Provide the (X, Y) coordinate of the cell's center where the given text is located.  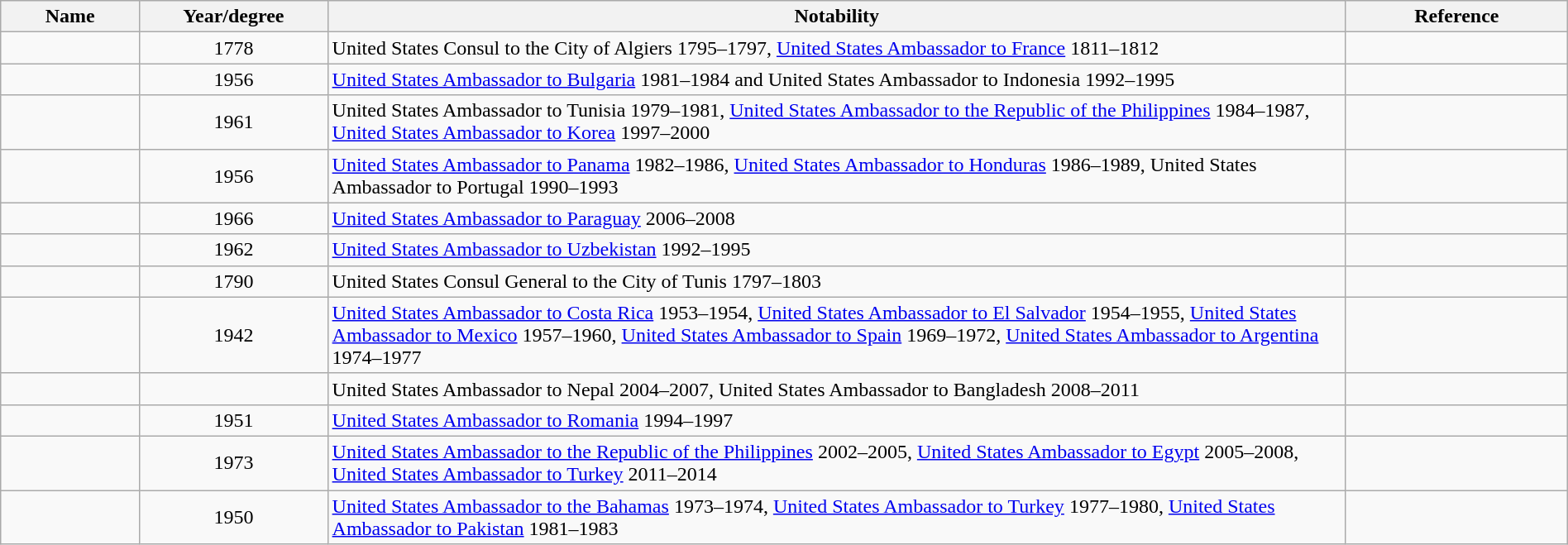
1790 (233, 281)
Name (70, 17)
1778 (233, 48)
United States Ambassador to Paraguay 2006–2008 (837, 218)
1961 (233, 122)
Year/degree (233, 17)
United States Ambassador to Panama 1982–1986, United States Ambassador to Honduras 1986–1989, United States Ambassador to Portugal 1990–1993 (837, 175)
1942 (233, 335)
1966 (233, 218)
1962 (233, 250)
1973 (233, 463)
United States Consul to the City of Algiers 1795–1797, United States Ambassador to France 1811–1812 (837, 48)
United States Ambassador to the Bahamas 1973–1974, United States Ambassador to Turkey 1977–1980, United States Ambassador to Pakistan 1981–1983 (837, 516)
United States Ambassador to Nepal 2004–2007, United States Ambassador to Bangladesh 2008–2011 (837, 389)
United States Ambassador to Bulgaria 1981–1984 and United States Ambassador to Indonesia 1992–1995 (837, 79)
1951 (233, 420)
United States Ambassador to Uzbekistan 1992–1995 (837, 250)
1950 (233, 516)
United States Consul General to the City of Tunis 1797–1803 (837, 281)
Notability (837, 17)
Reference (1456, 17)
United States Ambassador to Romania 1994–1997 (837, 420)
